Extract the [X, Y] coordinate from the center of the cell holding the provided text.  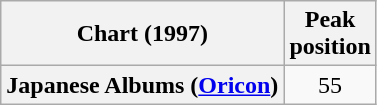
Peakposition [330, 34]
Chart (1997) [142, 34]
Japanese Albums (Oricon) [142, 85]
55 [330, 85]
